Search for the cell housing the specified text and yield its [X, Y] center coordinate. 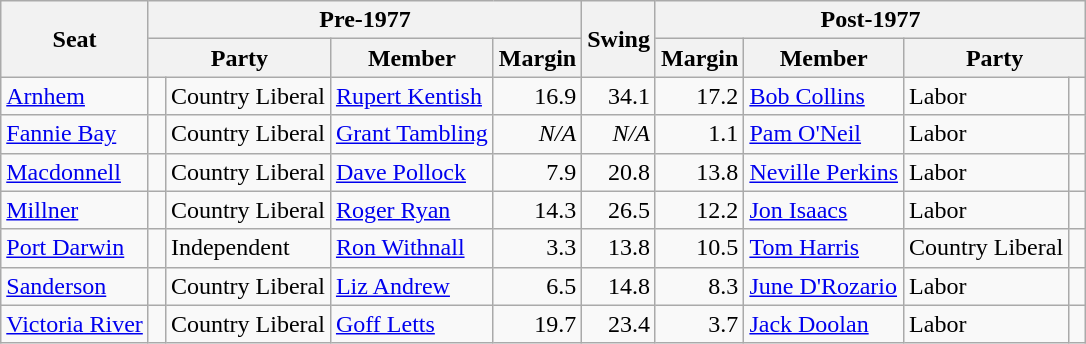
Pam O'Neil [824, 134]
Victoria River [75, 324]
20.8 [619, 172]
Jon Isaacs [824, 210]
1.1 [699, 134]
Arnhem [75, 96]
Jack Doolan [824, 324]
Seat [75, 39]
14.8 [619, 286]
Pre-1977 [364, 20]
Sanderson [75, 286]
Port Darwin [75, 248]
Ron Withnall [412, 248]
Independent [248, 248]
3.3 [537, 248]
6.5 [537, 286]
14.3 [537, 210]
Post-1977 [870, 20]
23.4 [619, 324]
June D'Rozario [824, 286]
19.7 [537, 324]
26.5 [619, 210]
12.2 [699, 210]
Rupert Kentish [412, 96]
Grant Tambling [412, 134]
17.2 [699, 96]
34.1 [619, 96]
Tom Harris [824, 248]
Liz Andrew [412, 286]
7.9 [537, 172]
16.9 [537, 96]
10.5 [699, 248]
Goff Letts [412, 324]
Swing [619, 39]
Dave Pollock [412, 172]
Bob Collins [824, 96]
Roger Ryan [412, 210]
Fannie Bay [75, 134]
Macdonnell [75, 172]
8.3 [699, 286]
3.7 [699, 324]
Millner [75, 210]
Neville Perkins [824, 172]
